Pinpoint the cell where the given text exists, returning its (X, Y) midpoint coordinate. 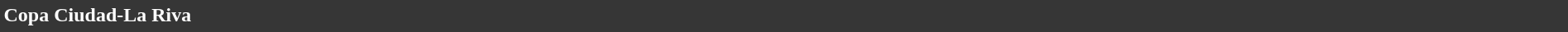
Copa Ciudad-La Riva (784, 15)
